Scan for the cell matching the given text and deliver its (x, y) coordinate at center. 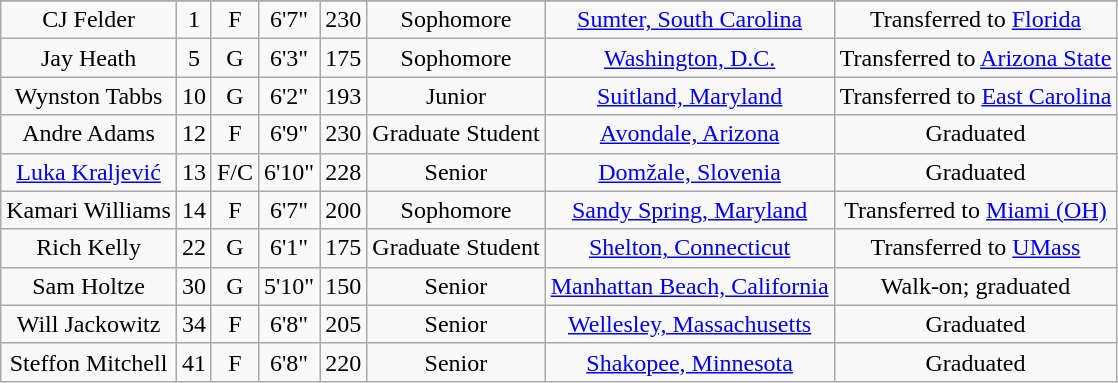
Steffon Mitchell (89, 362)
Kamari Williams (89, 210)
193 (344, 96)
200 (344, 210)
Domžale, Slovenia (690, 172)
10 (194, 96)
Wellesley, Massachusetts (690, 324)
Transferred to Miami (OH) (976, 210)
Manhattan Beach, California (690, 286)
Sumter, South Carolina (690, 20)
6'9" (290, 134)
5'10" (290, 286)
Avondale, Arizona (690, 134)
Andre Adams (89, 134)
Suitland, Maryland (690, 96)
6'3" (290, 58)
34 (194, 324)
Transferred to East Carolina (976, 96)
205 (344, 324)
Transferred to UMass (976, 248)
41 (194, 362)
5 (194, 58)
Will Jackowitz (89, 324)
Shakopee, Minnesota (690, 362)
Wynston Tabbs (89, 96)
6'1" (290, 248)
Shelton, Connecticut (690, 248)
CJ Felder (89, 20)
1 (194, 20)
22 (194, 248)
Transferred to Arizona State (976, 58)
F/C (234, 172)
Walk-on; graduated (976, 286)
6'10" (290, 172)
Junior (456, 96)
12 (194, 134)
Rich Kelly (89, 248)
Washington, D.C. (690, 58)
Luka Kraljević (89, 172)
220 (344, 362)
6'2" (290, 96)
Transferred to Florida (976, 20)
13 (194, 172)
Jay Heath (89, 58)
150 (344, 286)
Sam Holtze (89, 286)
14 (194, 210)
30 (194, 286)
Sandy Spring, Maryland (690, 210)
228 (344, 172)
